Pinpoint the cell where the given text exists, returning its (x, y) midpoint coordinate. 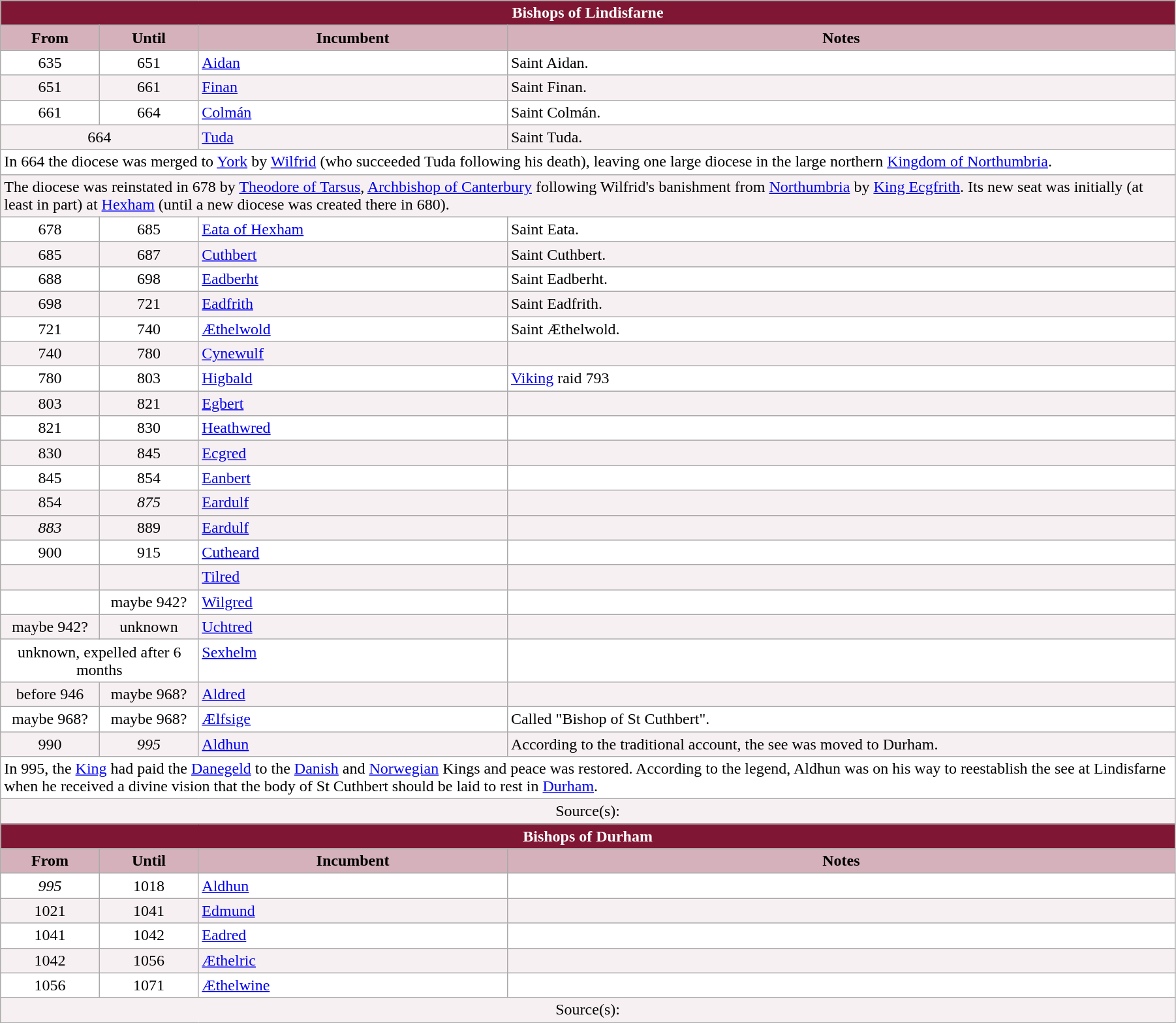
unknown (149, 627)
Saint Æthelwold. (841, 328)
Ælfsige (353, 719)
Heathwred (353, 428)
900 (50, 552)
Ecgred (353, 453)
Saint Eadberht. (841, 279)
Wilgred (353, 602)
688 (50, 279)
889 (149, 527)
Æthelwold (353, 328)
Bishops of Durham (588, 836)
Edmund (353, 911)
Saint Aidan. (841, 63)
915 (149, 552)
Aidan (353, 63)
Sexhelm (353, 661)
Æthelric (353, 960)
unknown, expelled after 6 months (99, 661)
Egbert (353, 403)
883 (50, 527)
Saint Colmán. (841, 112)
Tilred (353, 577)
According to the traditional account, the see was moved to Durham. (841, 744)
Cuthbert (353, 254)
Cutheard (353, 552)
Eadred (353, 936)
875 (149, 503)
687 (149, 254)
Cynewulf (353, 354)
635 (50, 63)
Saint Eadfrith. (841, 304)
Æthelwine (353, 985)
Uchtred (353, 627)
Aldred (353, 694)
1018 (149, 886)
990 (50, 744)
Eadberht (353, 279)
Higbald (353, 379)
before 946 (50, 694)
1021 (50, 911)
678 (50, 229)
Called "Bishop of St Cuthbert". (841, 719)
Colmán (353, 112)
Saint Finan. (841, 87)
Eadfrith (353, 304)
1071 (149, 985)
Eanbert (353, 478)
Saint Cuthbert. (841, 254)
Bishops of Lindisfarne (588, 13)
Eata of Hexham (353, 229)
Saint Tuda. (841, 137)
Tuda (353, 137)
Saint Eata. (841, 229)
Viking raid 793 (841, 379)
Finan (353, 87)
